Identify which cell holds the provided text, then report its (x, y) central coordinate. 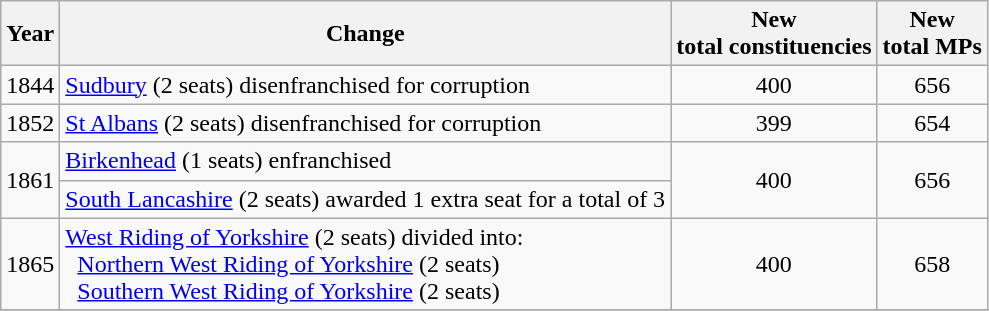
Newtotal MPs (932, 34)
South Lancashire (2 seats) awarded 1 extra seat for a total of 3 (366, 199)
1865 (30, 264)
654 (932, 123)
399 (774, 123)
1861 (30, 180)
Newtotal constituencies (774, 34)
Year (30, 34)
St Albans (2 seats) disenfranchised for corruption (366, 123)
1844 (30, 85)
Sudbury (2 seats) disenfranchised for corruption (366, 85)
Birkenhead (1 seats) enfranchised (366, 161)
Change (366, 34)
1852 (30, 123)
West Riding of Yorkshire (2 seats) divided into: Northern West Riding of Yorkshire (2 seats) Southern West Riding of Yorkshire (2 seats) (366, 264)
658 (932, 264)
